Determine the (X, Y) coordinate at the center of the cell enclosing the given text.  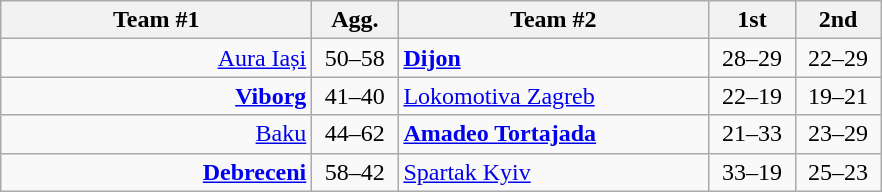
Spartak Kyiv (554, 172)
44–62 (355, 134)
28–29 (752, 58)
Viborg (156, 96)
Team #1 (156, 20)
58–42 (355, 172)
41–40 (355, 96)
Team #2 (554, 20)
Agg. (355, 20)
Aura Iași (156, 58)
Amadeo Tortajada (554, 134)
33–19 (752, 172)
1st (752, 20)
21–33 (752, 134)
Dijon (554, 58)
22–19 (752, 96)
50–58 (355, 58)
Debreceni (156, 172)
19–21 (838, 96)
23–29 (838, 134)
2nd (838, 20)
Baku (156, 134)
Lokomotiva Zagreb (554, 96)
25–23 (838, 172)
22–29 (838, 58)
